Capture the cell that displays the provided text and extract its (X, Y) central coordinate. 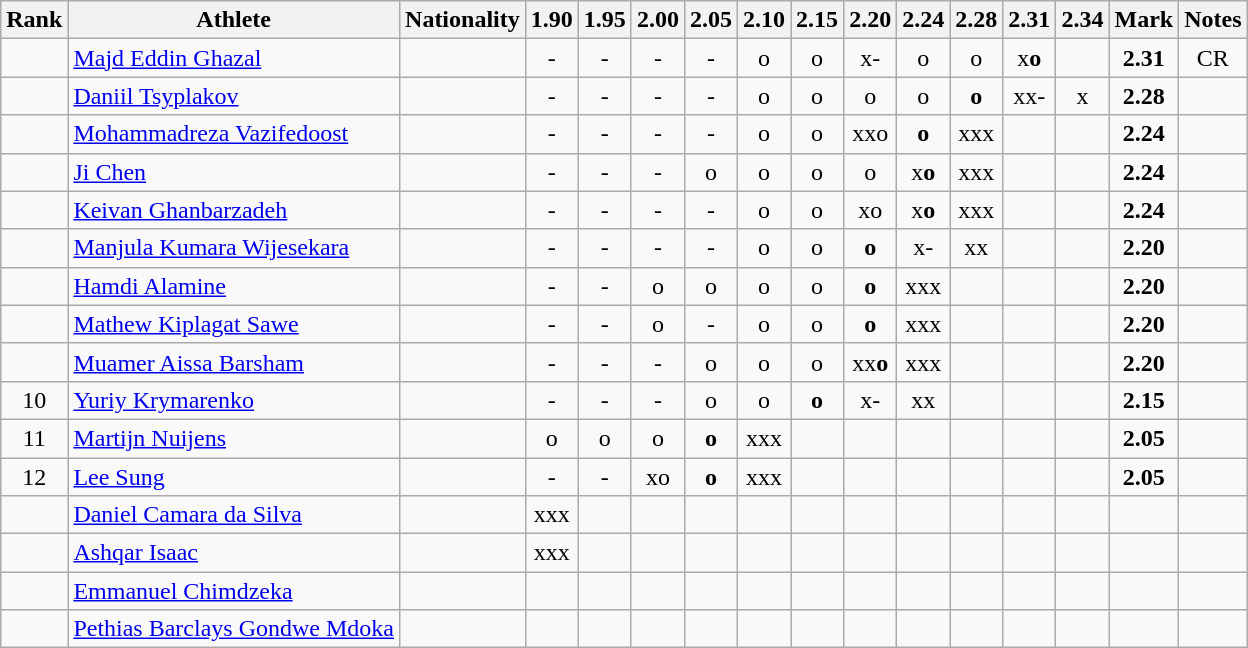
x (1082, 96)
Pethias Barclays Gondwe Mdoka (234, 629)
Daniil Tsyplakov (234, 96)
1.90 (552, 20)
Athlete (234, 20)
Daniel Camara da Silva (234, 515)
10 (34, 400)
Muamer Aissa Barsham (234, 362)
Ji Chen (234, 172)
Keivan Ghanbarzadeh (234, 210)
Mark (1144, 20)
Rank (34, 20)
2.00 (658, 20)
Mathew Kiplagat Sawe (234, 324)
11 (34, 438)
Manjula Kumara Wijesekara (234, 248)
Ashqar Isaac (234, 553)
Majd Eddin Ghazal (234, 58)
Mohammadreza Vazifedoost (234, 134)
2.10 (764, 20)
Nationality (463, 20)
2.34 (1082, 20)
CR (1213, 58)
xx- (1030, 96)
Hamdi Alamine (234, 286)
Martijn Nuijens (234, 438)
Lee Sung (234, 477)
Yuriy Krymarenko (234, 400)
Emmanuel Chimdzeka (234, 591)
1.95 (604, 20)
Notes (1213, 20)
12 (34, 477)
